Return [x, y] of the center of cell containing provided text 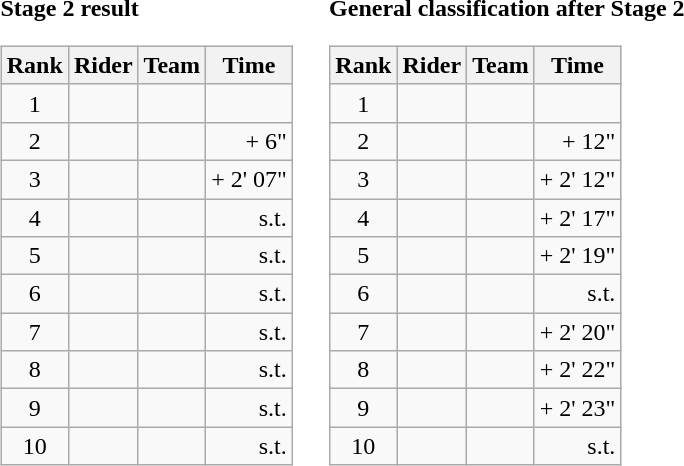
+ 2' 07" [250, 179]
+ 2' 17" [578, 217]
+ 2' 22" [578, 370]
+ 6" [250, 141]
+ 2' 20" [578, 332]
+ 2' 23" [578, 408]
+ 2' 12" [578, 179]
+ 2' 19" [578, 256]
+ 12" [578, 141]
